Output the [x, y] coordinate of the center of the cell containing the given text.  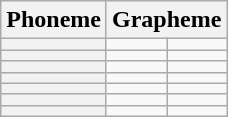
Grapheme [166, 20]
Phoneme [54, 20]
